Scan for the cell matching the given text and deliver its [X, Y] coordinate at center. 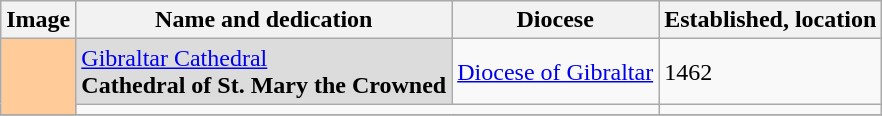
Image [38, 20]
Established, location [770, 20]
Diocese [556, 20]
Diocese of Gibraltar [556, 72]
1462 [770, 72]
Name and dedication [264, 20]
Gibraltar CathedralCathedral of St. Mary the Crowned [264, 72]
